Find where the given text appears and provide that cell's center as [X, Y] coordinate. 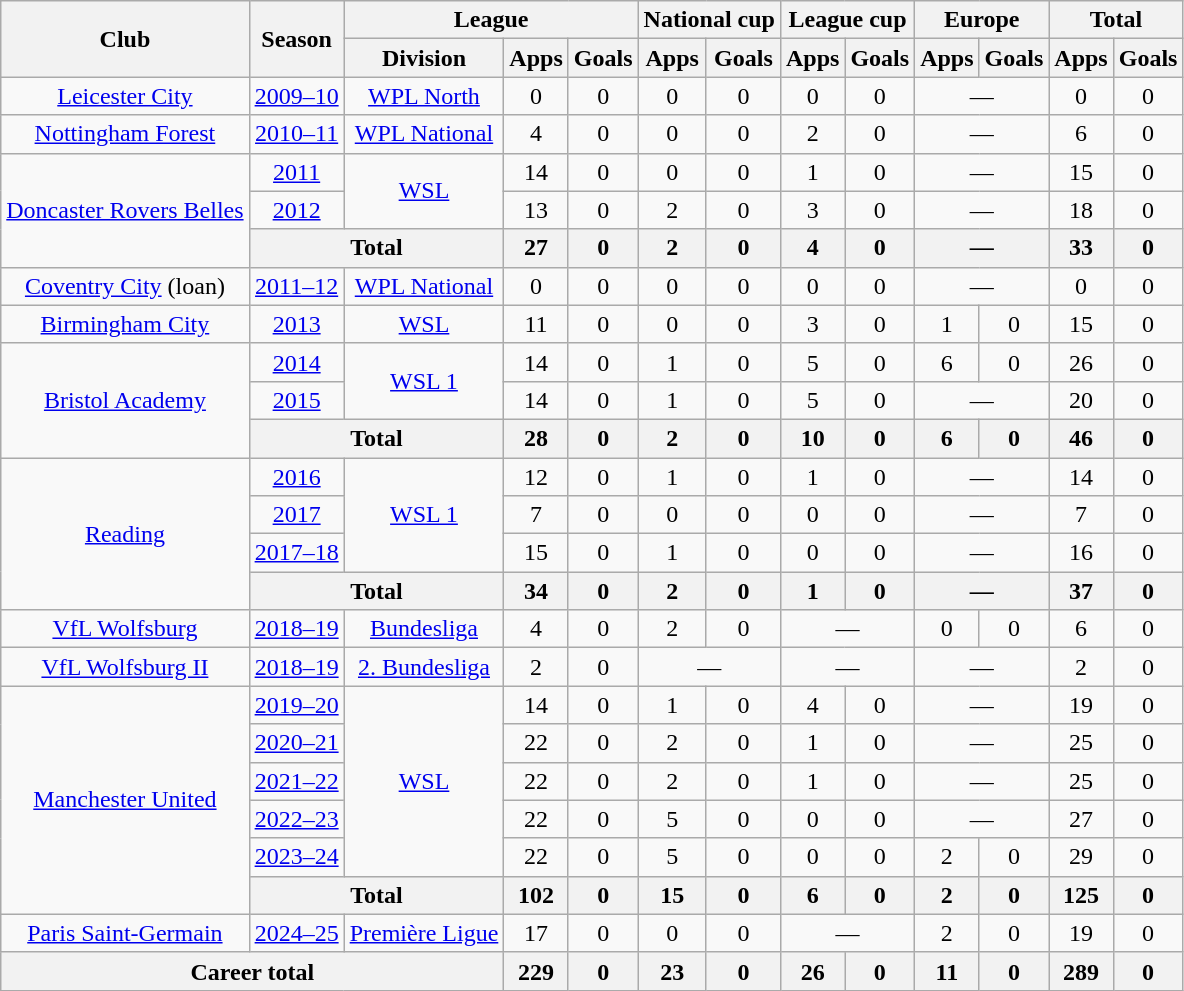
13 [536, 210]
Leicester City [125, 96]
18 [1081, 210]
12 [536, 477]
Reading [125, 534]
23 [672, 971]
16 [1081, 553]
33 [1081, 248]
Nottingham Forest [125, 134]
29 [1081, 857]
2. Bundesliga [424, 667]
Paris Saint-Germain [125, 933]
2012 [296, 210]
2013 [296, 324]
Bristol Academy [125, 400]
2017 [296, 515]
2023–24 [296, 857]
Europe [982, 20]
2022–23 [296, 819]
WPL North [424, 96]
Division [424, 58]
2011 [296, 172]
2021–22 [296, 781]
2020–21 [296, 743]
Birmingham City [125, 324]
2014 [296, 362]
League cup [847, 20]
37 [1081, 591]
2016 [296, 477]
10 [812, 438]
Season [296, 39]
National cup [709, 20]
2009–10 [296, 96]
Bundesliga [424, 629]
2011–12 [296, 286]
229 [536, 971]
2024–25 [296, 933]
20 [1081, 400]
102 [536, 895]
28 [536, 438]
34 [536, 591]
17 [536, 933]
Doncaster Rovers Belles [125, 210]
Career total [252, 971]
2010–11 [296, 134]
League [491, 20]
Club [125, 39]
Coventry City (loan) [125, 286]
VfL Wolfsburg [125, 629]
289 [1081, 971]
2019–20 [296, 705]
VfL Wolfsburg II [125, 667]
125 [1081, 895]
2017–18 [296, 553]
Manchester United [125, 800]
46 [1081, 438]
2015 [296, 400]
Première Ligue [424, 933]
